Provide the [X, Y] coordinate of the cell's center where the given text is located.  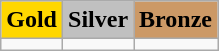
Silver [98, 20]
Gold [32, 20]
Bronze [176, 20]
